For the text-containing cell, return its midpoint in (X, Y) coordinate format. 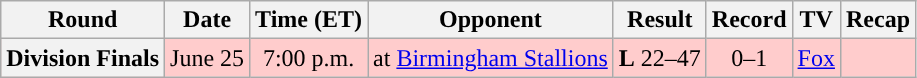
Division Finals (83, 58)
TV (816, 20)
Time (ET) (309, 20)
0–1 (749, 58)
Recap (878, 20)
Fox (816, 58)
Record (749, 20)
L 22–47 (660, 58)
Round (83, 20)
Result (660, 20)
Opponent (491, 20)
at Birmingham Stallions (491, 58)
June 25 (208, 58)
7:00 p.m. (309, 58)
Date (208, 20)
